Extract the [X, Y] coordinate from the center of the cell holding the provided text.  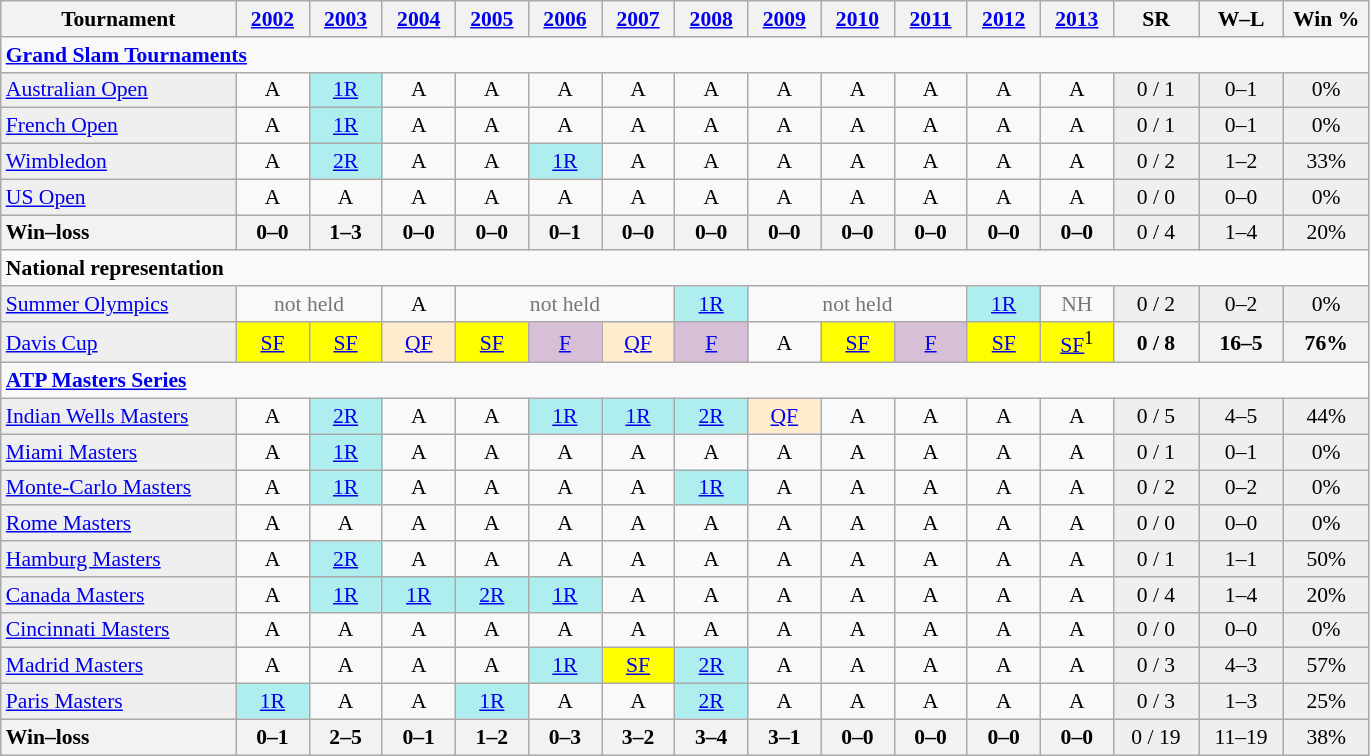
0 / 8 [1156, 342]
2007 [638, 19]
Madrid Masters [118, 666]
Tournament [118, 19]
French Open [118, 126]
76% [1326, 342]
2009 [784, 19]
2008 [712, 19]
SR [1156, 19]
2005 [492, 19]
38% [1326, 737]
US Open [118, 197]
25% [1326, 702]
Indian Wells Masters [118, 417]
2011 [930, 19]
ATP Masters Series [685, 381]
Davis Cup [118, 342]
Grand Slam Tournaments [685, 55]
Canada Masters [118, 595]
2–5 [346, 737]
NH [1076, 304]
Hamburg Masters [118, 559]
Monte-Carlo Masters [118, 488]
2013 [1076, 19]
2006 [564, 19]
11–19 [1240, 737]
Australian Open [118, 90]
2010 [858, 19]
Cincinnati Masters [118, 630]
50% [1326, 559]
W–L [1240, 19]
0–3 [564, 737]
SF1 [1076, 342]
44% [1326, 417]
Miami Masters [118, 452]
0 / 19 [1156, 737]
2012 [1004, 19]
Wimbledon [118, 162]
4–5 [1240, 417]
16–5 [1240, 342]
2002 [272, 19]
2004 [418, 19]
Paris Masters [118, 702]
Win % [1326, 19]
Rome Masters [118, 524]
3–2 [638, 737]
0 / 5 [1156, 417]
4–3 [1240, 666]
1–1 [1240, 559]
3–1 [784, 737]
Summer Olympics [118, 304]
National representation [685, 269]
57% [1326, 666]
2003 [346, 19]
33% [1326, 162]
3–4 [712, 737]
